Identify which cell holds the provided text, then report its (x, y) central coordinate. 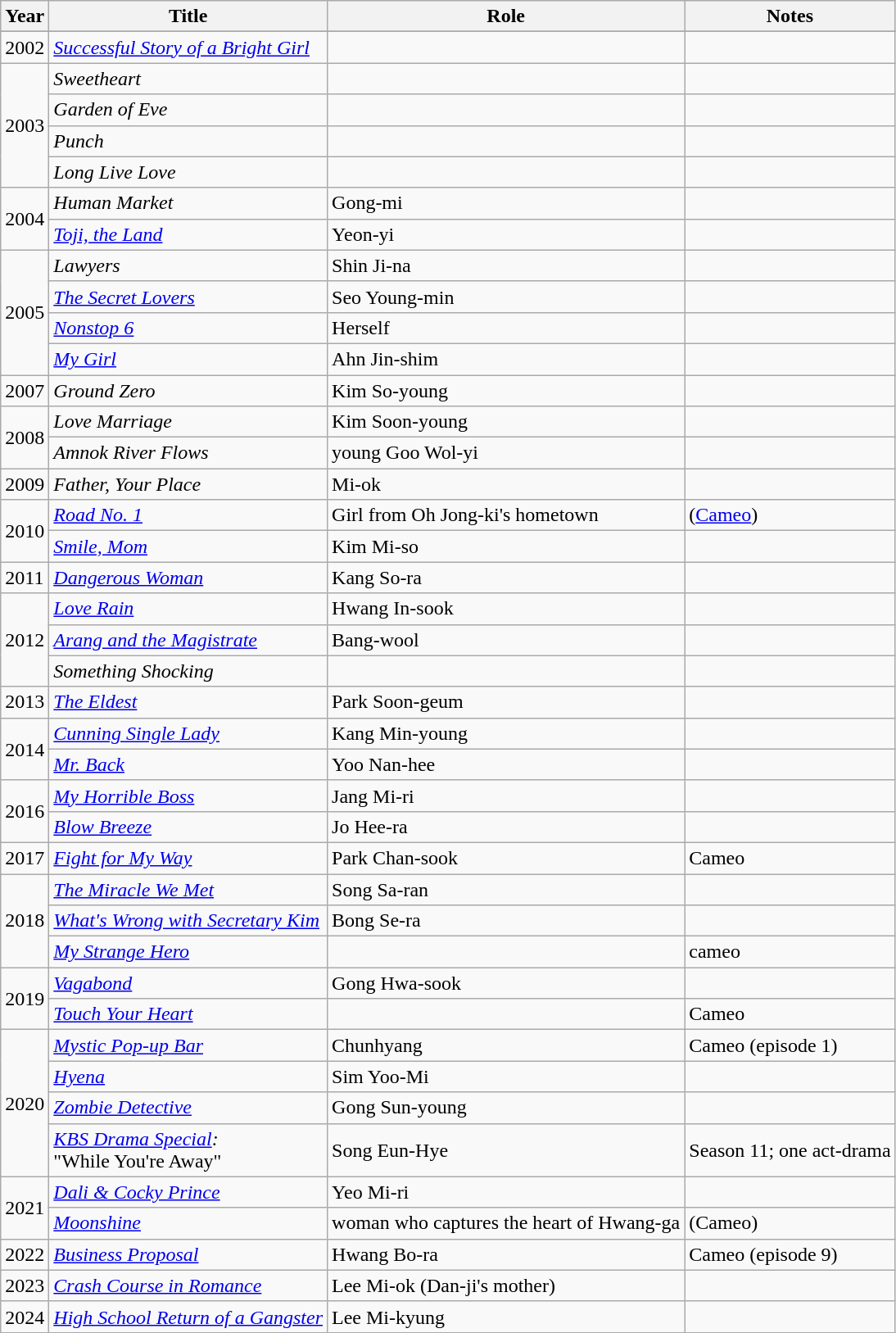
young Goo Wol-yi (506, 453)
Lawyers (188, 265)
2024 (25, 1317)
2012 (25, 640)
Nonstop 6 (188, 328)
Bong Se-ra (506, 921)
Gong-mi (506, 203)
2004 (25, 219)
Park Chan-sook (506, 858)
Dali & Cocky Prince (188, 1192)
Cunning Single Lady (188, 733)
Shin Ji-na (506, 265)
Love Rain (188, 609)
My Horrible Boss (188, 796)
Moonshine (188, 1223)
2020 (25, 1103)
Vagabond (188, 983)
2017 (25, 858)
woman who captures the heart of Hwang-ga (506, 1223)
Kim Mi-so (506, 546)
Ahn Jin-shim (506, 359)
Punch (188, 141)
Dangerous Woman (188, 578)
Kang So-ra (506, 578)
2022 (25, 1254)
Sweetheart (188, 79)
Lee Mi-kyung (506, 1317)
Lee Mi-ok (Dan-ji's mother) (506, 1285)
Cameo (episode 9) (790, 1254)
2002 (25, 48)
Hwang In-sook (506, 609)
Kim Soon-young (506, 422)
Kang Min-young (506, 733)
Arang and the Magistrate (188, 640)
Song Eun-Hye (506, 1150)
2013 (25, 702)
My Girl (188, 359)
Yeon-yi (506, 234)
Smile, Mom (188, 546)
2016 (25, 811)
2010 (25, 531)
Yeo Mi-ri (506, 1192)
Yoo Nan-hee (506, 764)
Mr. Back (188, 764)
Mystic Pop-up Bar (188, 1045)
Gong Sun-young (506, 1108)
2019 (25, 999)
2007 (25, 391)
Sim Yoo-Mi (506, 1077)
2003 (25, 125)
Something Shocking (188, 671)
2009 (25, 484)
2014 (25, 749)
Love Marriage (188, 422)
Garden of Eve (188, 110)
Girl from Oh Jong-ki's hometown (506, 515)
Hyena (188, 1077)
Toji, the Land (188, 234)
2021 (25, 1208)
Amnok River Flows (188, 453)
2008 (25, 438)
Road No. 1 (188, 515)
Seo Young-min (506, 297)
Zombie Detective (188, 1108)
Role (506, 16)
Business Proposal (188, 1254)
Title (188, 16)
My Strange Hero (188, 952)
The Secret Lovers (188, 297)
Human Market (188, 203)
Fight for My Way (188, 858)
Mi-ok (506, 484)
The Eldest (188, 702)
Bang-wool (506, 640)
Ground Zero (188, 391)
Jo Hee-ra (506, 827)
Season 11; one act-drama (790, 1150)
What's Wrong with Secretary Kim (188, 921)
Father, Your Place (188, 484)
Long Live Love (188, 172)
Blow Breeze (188, 827)
Touch Your Heart (188, 1014)
Notes (790, 16)
Herself (506, 328)
Crash Course in Romance (188, 1285)
2005 (25, 312)
2023 (25, 1285)
The Miracle We Met (188, 889)
Chunhyang (506, 1045)
Hwang Bo-ra (506, 1254)
High School Return of a Gangster (188, 1317)
2018 (25, 920)
Cameo (episode 1) (790, 1045)
2011 (25, 578)
Park Soon-geum (506, 702)
Song Sa-ran (506, 889)
Gong Hwa-sook (506, 983)
cameo (790, 952)
Kim So-young (506, 391)
Year (25, 16)
KBS Drama Special:"While You're Away" (188, 1150)
Successful Story of a Bright Girl (188, 48)
Jang Mi-ri (506, 796)
